Pinpoint the cell where the given text exists, returning its [X, Y] midpoint coordinate. 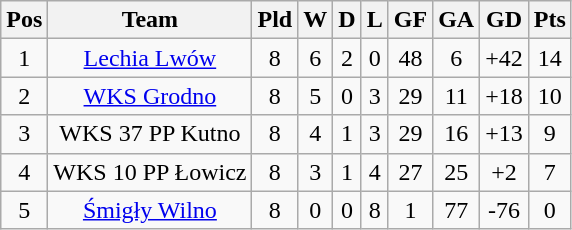
GF [410, 20]
+13 [504, 134]
Team [150, 20]
27 [410, 172]
+42 [504, 58]
11 [456, 96]
16 [456, 134]
WKS 10 PP Łowicz [150, 172]
Lechia Lwów [150, 58]
14 [550, 58]
9 [550, 134]
Pos [24, 20]
Pts [550, 20]
L [374, 20]
10 [550, 96]
+2 [504, 172]
48 [410, 58]
W [316, 20]
7 [550, 172]
77 [456, 210]
GA [456, 20]
D [347, 20]
Pld [275, 20]
+18 [504, 96]
GD [504, 20]
25 [456, 172]
-76 [504, 210]
WKS Grodno [150, 96]
Śmigły Wilno [150, 210]
WKS 37 PP Kutno [150, 134]
